Capture the cell that displays the provided text and extract its [x, y] central coordinate. 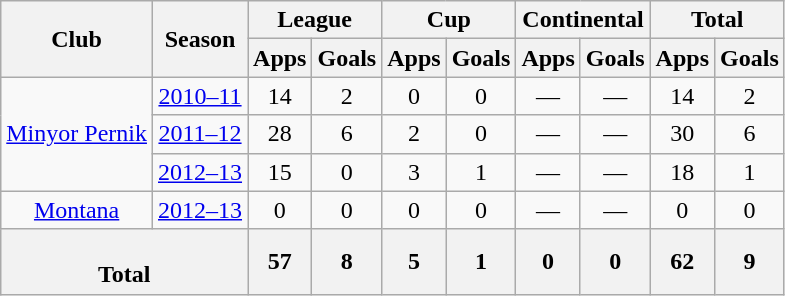
15 [280, 172]
League [315, 20]
Cup [449, 20]
30 [682, 134]
28 [280, 134]
62 [682, 262]
2011–12 [200, 134]
Continental [583, 20]
Club [77, 39]
57 [280, 262]
18 [682, 172]
Minyor Pernik [77, 134]
9 [750, 262]
5 [414, 262]
Montana [77, 210]
8 [347, 262]
Season [200, 39]
3 [414, 172]
2010–11 [200, 96]
